Provide the (x, y) coordinate of the cell's center where the given text is located.  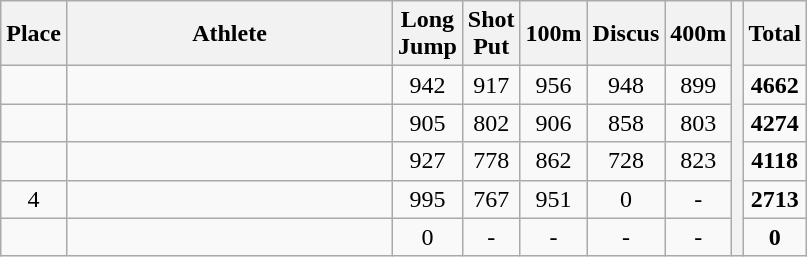
858 (626, 123)
Athlete (229, 34)
4 (34, 199)
LongJump (428, 34)
802 (491, 123)
917 (491, 85)
899 (698, 85)
956 (554, 85)
948 (626, 85)
862 (554, 161)
4662 (775, 85)
803 (698, 123)
Total (775, 34)
767 (491, 199)
905 (428, 123)
942 (428, 85)
ShotPut (491, 34)
4274 (775, 123)
778 (491, 161)
823 (698, 161)
100m (554, 34)
2713 (775, 199)
Place (34, 34)
951 (554, 199)
4118 (775, 161)
927 (428, 161)
Discus (626, 34)
906 (554, 123)
400m (698, 34)
728 (626, 161)
995 (428, 199)
